Pinpoint the cell where the given text exists, returning its [x, y] midpoint coordinate. 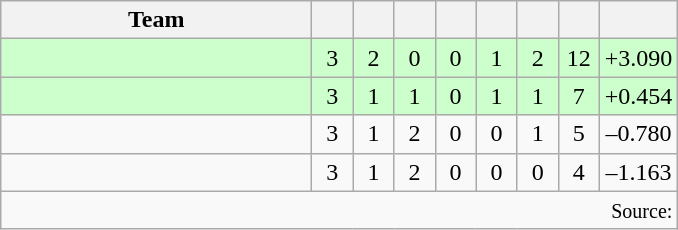
+0.454 [638, 96]
Source: [340, 210]
5 [578, 134]
12 [578, 58]
Team [156, 20]
7 [578, 96]
–1.163 [638, 172]
–0.780 [638, 134]
4 [578, 172]
+3.090 [638, 58]
